Extract the [x, y] coordinate from the center of the cell holding the provided text.  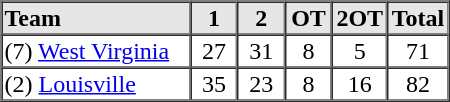
35 [214, 84]
5 [360, 50]
16 [360, 84]
Team [96, 18]
23 [262, 84]
Total [418, 18]
2OT [360, 18]
1 [214, 18]
2 [262, 18]
31 [262, 50]
82 [418, 84]
(7) West Virginia [96, 50]
OT [308, 18]
(2) Louisville [96, 84]
27 [214, 50]
71 [418, 50]
